Search for the cell housing the specified text and yield its (X, Y) center coordinate. 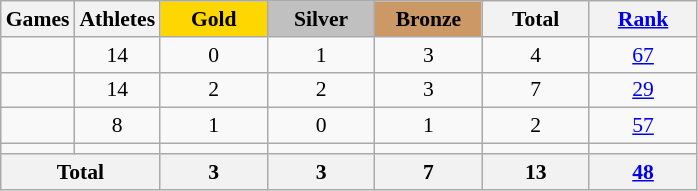
8 (117, 126)
Rank (642, 19)
4 (536, 55)
Bronze (428, 19)
29 (642, 90)
48 (642, 172)
13 (536, 172)
57 (642, 126)
Silver (320, 19)
Athletes (117, 19)
67 (642, 55)
Games (38, 19)
Gold (214, 19)
